Find where the given text appears and provide that cell's center as [X, Y] coordinate. 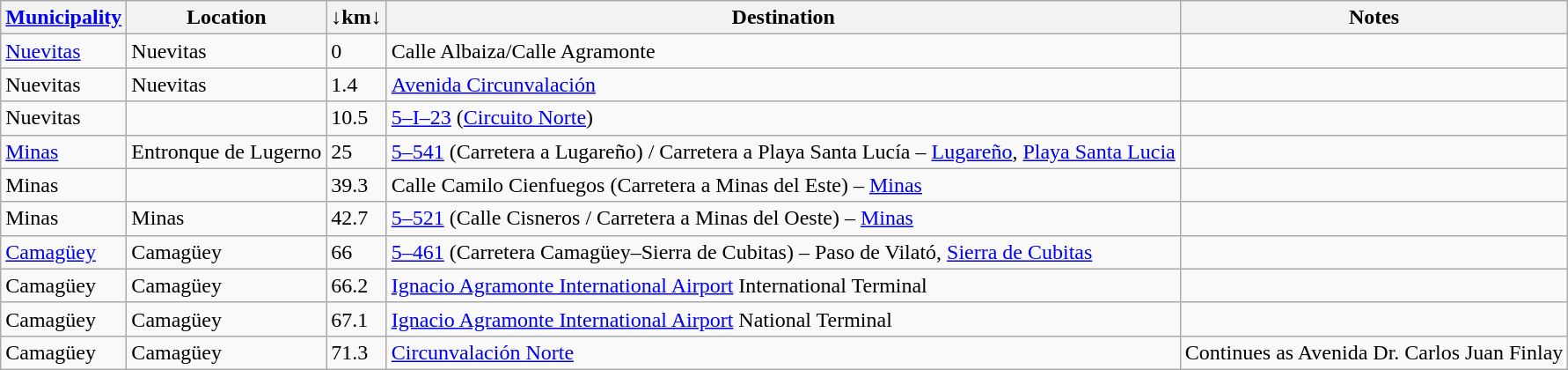
Avenida Circunvalación [783, 85]
Ignacio Agramonte International Airport National Terminal [783, 319]
25 [356, 152]
67.1 [356, 319]
Notes [1374, 18]
39.3 [356, 185]
Calle Camilo Cienfuegos (Carretera a Minas del Este) – Minas [783, 185]
↓km↓ [356, 18]
10.5 [356, 118]
5–461 (Carretera Camagüey–Sierra de Cubitas) – Paso de Vilató, Sierra de Cubitas [783, 252]
0 [356, 51]
Destination [783, 18]
1.4 [356, 85]
Ignacio Agramonte International Airport International Terminal [783, 285]
71.3 [356, 352]
Location [227, 18]
5–I–23 (Circuito Norte) [783, 118]
42.7 [356, 218]
66.2 [356, 285]
Municipality [63, 18]
Entronque de Lugerno [227, 152]
Circunvalación Norte [783, 352]
5–521 (Calle Cisneros / Carretera a Minas del Oeste) – Minas [783, 218]
Continues as Avenida Dr. Carlos Juan Finlay [1374, 352]
66 [356, 252]
5–541 (Carretera a Lugareño) / Carretera a Playa Santa Lucía – Lugareño, Playa Santa Lucia [783, 152]
Calle Albaiza/Calle Agramonte [783, 51]
